Return the [x, y] coordinate for the center point of the cell that contains the specified text.  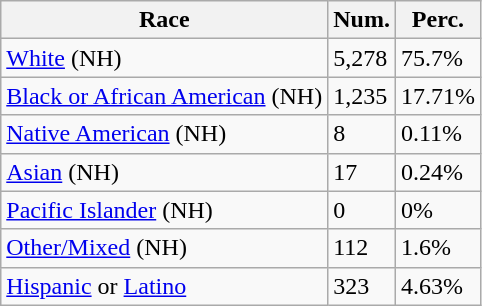
Perc. [438, 20]
17 [362, 172]
75.7% [438, 58]
Native American (NH) [164, 134]
0 [362, 210]
Other/Mixed (NH) [164, 248]
Num. [362, 20]
0.11% [438, 134]
1.6% [438, 248]
8 [362, 134]
Asian (NH) [164, 172]
Race [164, 20]
323 [362, 286]
1,235 [362, 96]
112 [362, 248]
White (NH) [164, 58]
17.71% [438, 96]
Black or African American (NH) [164, 96]
Hispanic or Latino [164, 286]
5,278 [362, 58]
4.63% [438, 286]
Pacific Islander (NH) [164, 210]
0% [438, 210]
0.24% [438, 172]
